For the text-containing cell, return its midpoint in (X, Y) coordinate format. 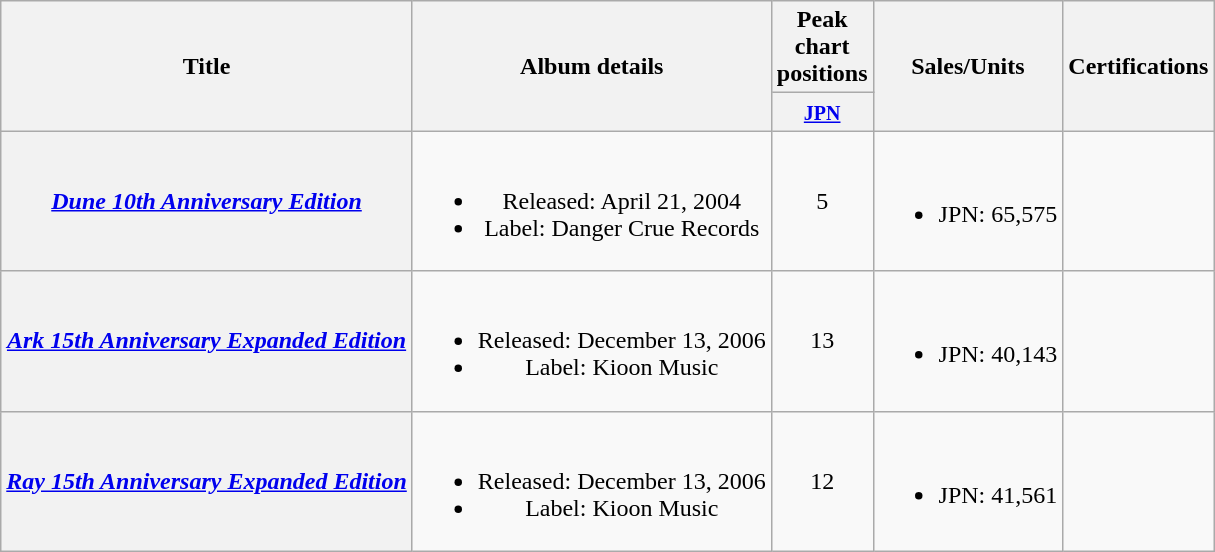
JPN (822, 112)
Sales/Units (968, 66)
JPN: 40,143 (968, 341)
Peak chart positions (822, 47)
13 (822, 341)
Title (207, 66)
JPN: 41,561 (968, 481)
Album details (592, 66)
Dune 10th Anniversary Edition (207, 201)
JPN: 65,575 (968, 201)
Ark 15th Anniversary Expanded Edition (207, 341)
12 (822, 481)
Released: April 21, 2004Label: Danger Crue Records (592, 201)
5 (822, 201)
Certifications (1138, 66)
Ray 15th Anniversary Expanded Edition (207, 481)
